Scan for the cell matching the given text and deliver its [X, Y] coordinate at center. 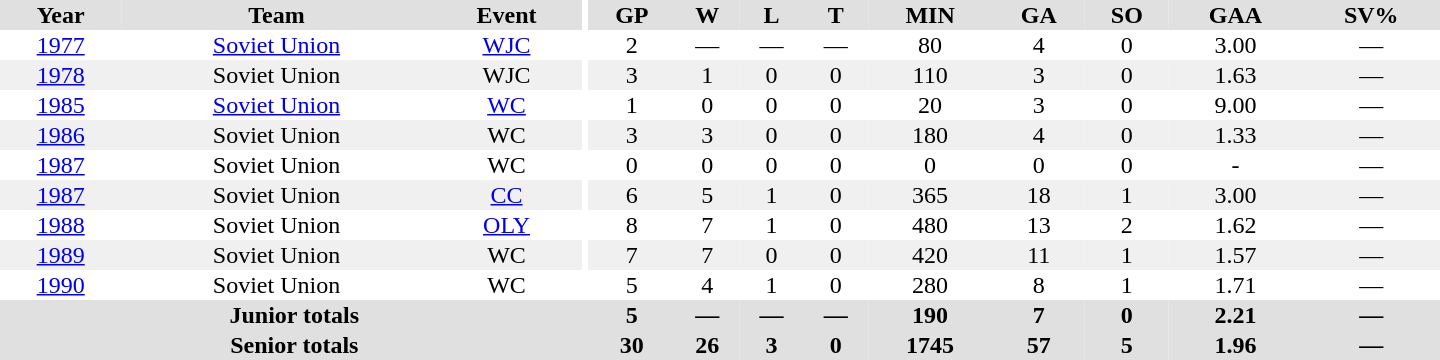
MIN [930, 15]
1989 [60, 255]
1985 [60, 105]
57 [1038, 345]
GA [1038, 15]
1.63 [1235, 75]
9.00 [1235, 105]
1988 [60, 225]
T [836, 15]
180 [930, 135]
SO [1126, 15]
1977 [60, 45]
80 [930, 45]
420 [930, 255]
Team [276, 15]
1.62 [1235, 225]
30 [632, 345]
365 [930, 195]
Senior totals [294, 345]
SV% [1372, 15]
GP [632, 15]
OLY [507, 225]
L [771, 15]
- [1235, 165]
20 [930, 105]
1986 [60, 135]
480 [930, 225]
6 [632, 195]
1978 [60, 75]
26 [707, 345]
1.96 [1235, 345]
Junior totals [294, 315]
110 [930, 75]
1745 [930, 345]
1.57 [1235, 255]
1.71 [1235, 285]
Event [507, 15]
1.33 [1235, 135]
GAA [1235, 15]
11 [1038, 255]
W [707, 15]
1990 [60, 285]
Year [60, 15]
190 [930, 315]
13 [1038, 225]
CC [507, 195]
18 [1038, 195]
280 [930, 285]
2.21 [1235, 315]
